Search for the cell housing the specified text and yield its [x, y] center coordinate. 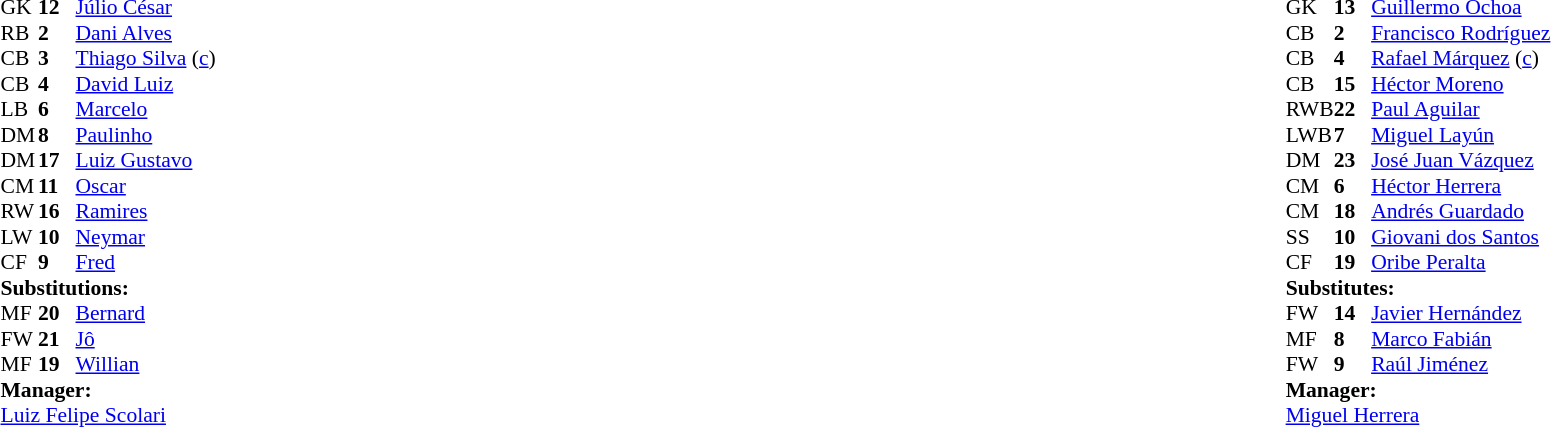
RWB [1310, 109]
Paul Aguilar [1460, 109]
Marcelo [146, 109]
Andrés Guardado [1460, 211]
Rafael Márquez (c) [1460, 59]
11 [57, 186]
RB [19, 33]
RW [19, 211]
23 [1353, 161]
Substitutions: [108, 288]
Oscar [146, 186]
3 [57, 59]
17 [57, 161]
José Juan Vázquez [1460, 161]
16 [57, 211]
SS [1310, 237]
22 [1353, 109]
Raúl Jiménez [1460, 365]
David Luiz [146, 84]
Miguel Layún [1460, 135]
Oribe Peralta [1460, 263]
Marco Fabián [1460, 339]
Héctor Moreno [1460, 84]
Francisco Rodríguez [1460, 33]
LW [19, 237]
Willian [146, 365]
Jô [146, 339]
Substitutes: [1418, 288]
LB [19, 109]
20 [57, 313]
Luiz Gustavo [146, 161]
Paulinho [146, 135]
Thiago Silva (c) [146, 59]
18 [1353, 211]
LWB [1310, 135]
Neymar [146, 237]
Bernard [146, 313]
Ramires [146, 211]
21 [57, 339]
14 [1353, 313]
Dani Alves [146, 33]
Giovani dos Santos [1460, 237]
15 [1353, 84]
7 [1353, 135]
Fred [146, 263]
Javier Hernández [1460, 313]
Héctor Herrera [1460, 186]
